Provide the [X, Y] coordinate of the cell's center where the given text is located.  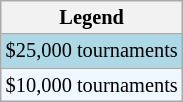
$10,000 tournaments [92, 85]
Legend [92, 17]
$25,000 tournaments [92, 51]
